Scan for the cell matching the given text and deliver its (X, Y) coordinate at center. 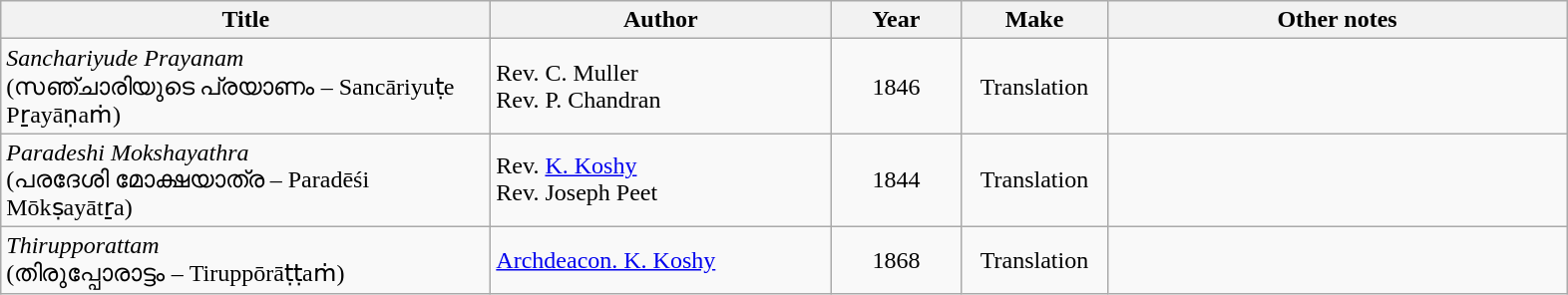
Rev. C. MullerRev. P. Chandran (660, 86)
1846 (896, 86)
1844 (896, 180)
1868 (896, 259)
Year (896, 20)
Other notes (1337, 20)
Archdeacon. K. Koshy (660, 259)
Author (660, 20)
Paradeshi Mokshayathra(പരദേശി മോക്ഷയാത്ര – Paradēśi Mōkṣayātṟa) (245, 180)
Make (1034, 20)
Rev. K. KoshyRev. Joseph Peet (660, 180)
Thirupporattam(തിരുപ്പോരാട്ടം – Tiruppōrāṭṭaṁ) (245, 259)
Sanchariyude Prayanam(സഞ്ചാരിയുടെ പ്രയാണം – Sancāriyuṭe Pṟayāṇaṁ) (245, 86)
Title (245, 20)
